Capture the cell that displays the provided text and extract its [x, y] central coordinate. 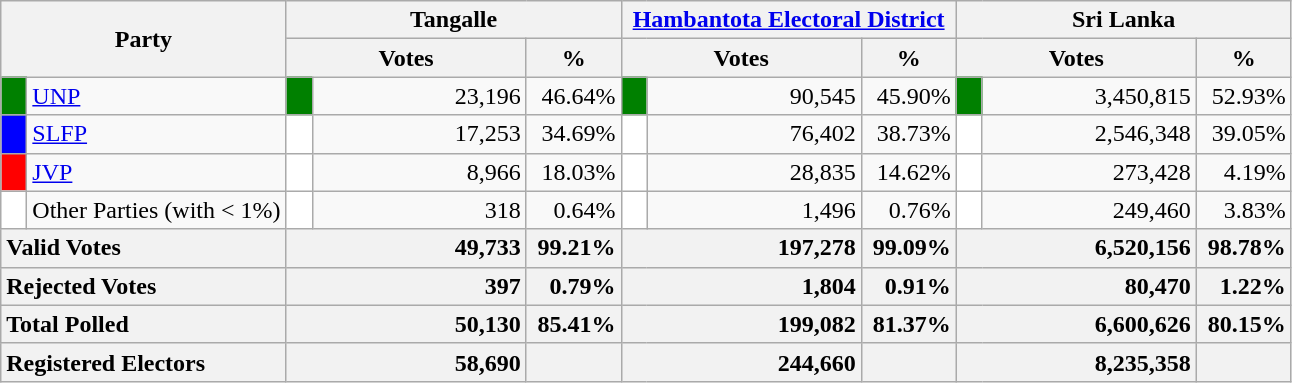
318 [419, 210]
45.90% [908, 96]
80,470 [1076, 286]
80.15% [1244, 324]
197,278 [741, 248]
1.22% [1244, 286]
249,460 [1089, 210]
39.05% [1244, 134]
397 [406, 286]
76,402 [754, 134]
50,130 [406, 324]
17,253 [419, 134]
98.78% [1244, 248]
58,690 [406, 362]
8,235,358 [1076, 362]
Valid Votes [144, 248]
199,082 [741, 324]
46.64% [574, 96]
244,660 [741, 362]
1,804 [741, 286]
1,496 [754, 210]
Registered Electors [144, 362]
Sri Lanka [1124, 20]
8,966 [419, 172]
90,545 [754, 96]
0.76% [908, 210]
0.91% [908, 286]
6,520,156 [1076, 248]
SLFP [156, 134]
28,835 [754, 172]
Party [144, 39]
2,546,348 [1089, 134]
18.03% [574, 172]
14.62% [908, 172]
0.64% [574, 210]
23,196 [419, 96]
6,600,626 [1076, 324]
99.09% [908, 248]
85.41% [574, 324]
Hambantota Electoral District [788, 20]
UNP [156, 96]
Total Polled [144, 324]
81.37% [908, 324]
34.69% [574, 134]
3.83% [1244, 210]
99.21% [574, 248]
0.79% [574, 286]
273,428 [1089, 172]
JVP [156, 172]
Other Parties (with < 1%) [156, 210]
52.93% [1244, 96]
Tangalle [454, 20]
Rejected Votes [144, 286]
3,450,815 [1089, 96]
38.73% [908, 134]
4.19% [1244, 172]
49,733 [406, 248]
